Output the (x, y) coordinate of the center of the cell containing the given text.  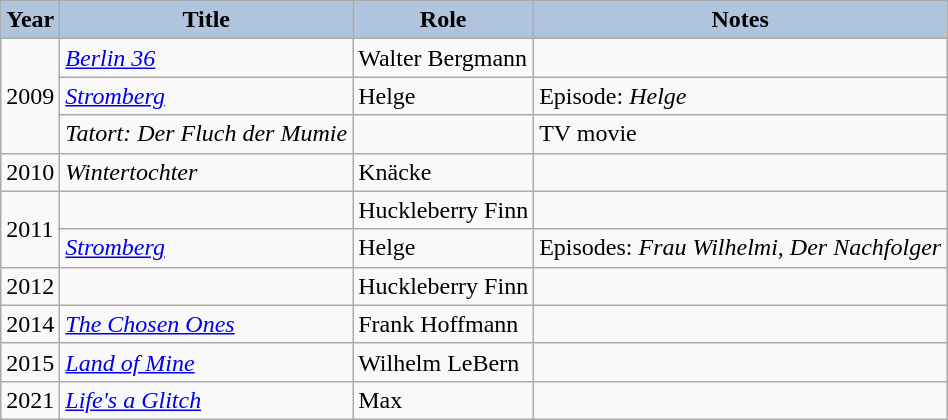
TV movie (740, 134)
2015 (30, 362)
Life's a Glitch (206, 400)
Land of Mine (206, 362)
2012 (30, 286)
Title (206, 20)
Walter Bergmann (444, 58)
Max (444, 400)
2021 (30, 400)
Knäcke (444, 172)
Wilhelm LeBern (444, 362)
Frank Hoffmann (444, 324)
2011 (30, 229)
Role (444, 20)
Episode: Helge (740, 96)
2009 (30, 96)
Wintertochter (206, 172)
Year (30, 20)
Berlin 36 (206, 58)
Notes (740, 20)
Tatort: Der Fluch der Mumie (206, 134)
2010 (30, 172)
The Chosen Ones (206, 324)
2014 (30, 324)
Episodes: Frau Wilhelmi, Der Nachfolger (740, 248)
